Return [x, y] of the center of cell containing provided text 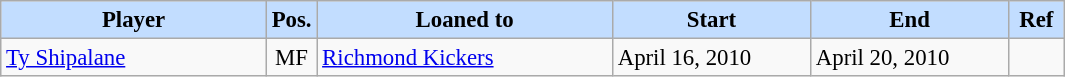
Start [711, 20]
Player [134, 20]
Ref [1037, 20]
Loaned to [465, 20]
Pos. [291, 20]
April 16, 2010 [711, 58]
Ty Shipalane [134, 58]
MF [291, 58]
End [909, 20]
Richmond Kickers [465, 58]
April 20, 2010 [909, 58]
